For the text-containing cell, return its midpoint in (X, Y) coordinate format. 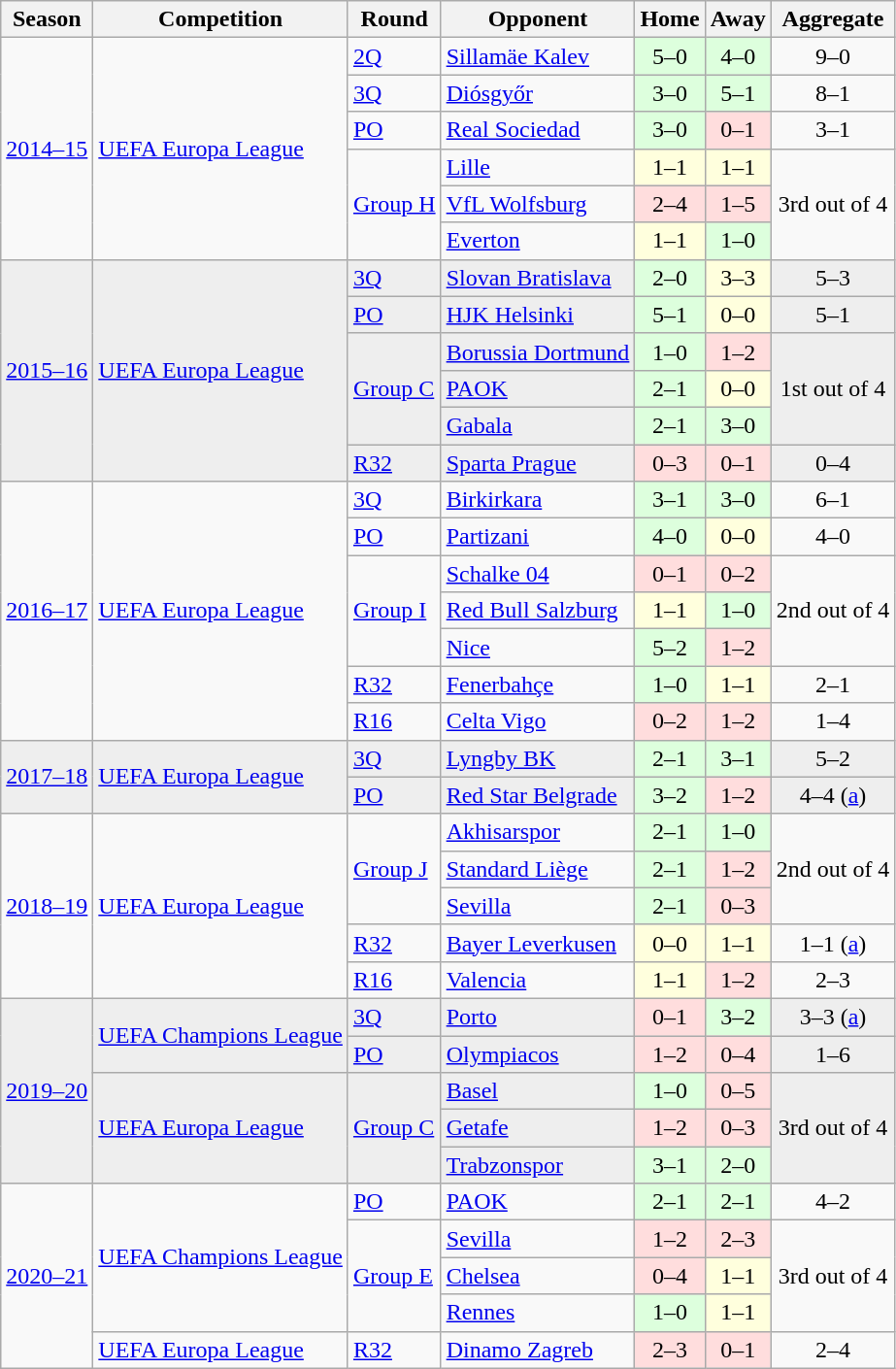
VfL Wolfsburg (538, 204)
Opponent (538, 19)
Group H (394, 204)
HJK Helsinki (538, 315)
2017–18 (47, 777)
2014–15 (47, 149)
1–4 (833, 721)
Home (670, 19)
Birkirkara (538, 500)
Valencia (538, 980)
Away (738, 19)
Everton (538, 241)
1st out of 4 (833, 388)
0–5 (738, 1091)
Real Sociedad (538, 130)
Lyngby BK (538, 758)
Group J (394, 869)
Sparta Prague (538, 463)
Group I (394, 611)
Red Star Belgrade (538, 795)
Celta Vigo (538, 721)
Diósgyőr (538, 93)
Getafe (538, 1128)
Red Bull Salzburg (538, 611)
3–3 (738, 278)
Borussia Dortmund (538, 351)
Porto (538, 1017)
Group E (394, 1276)
Competition (221, 19)
Bayer Leverkusen (538, 943)
2019–20 (47, 1090)
Schalke 04 (538, 574)
2015–16 (47, 370)
Akhisarspor (538, 832)
3–3 (a) (833, 1017)
Standard Liège (538, 869)
5–0 (670, 56)
Dinamo Zagreb (538, 1350)
Season (47, 19)
9–0 (833, 56)
2020–21 (47, 1276)
Trabzonspor (538, 1165)
Rennes (538, 1313)
Slovan Bratislava (538, 278)
6–1 (833, 500)
2016–17 (47, 611)
4–2 (833, 1202)
Fenerbahçe (538, 684)
Chelsea (538, 1276)
4–4 (a) (833, 795)
Gabala (538, 425)
Aggregate (833, 19)
Partizani (538, 537)
2Q (394, 56)
Nice (538, 648)
2018–19 (47, 906)
Lille (538, 167)
Olympiacos (538, 1053)
1–5 (738, 204)
Sillamäe Kalev (538, 56)
1–1 (a) (833, 943)
Basel (538, 1091)
1–6 (833, 1053)
Round (394, 19)
5–3 (833, 278)
8–1 (833, 93)
